Return (X, Y) of the center of cell containing provided text 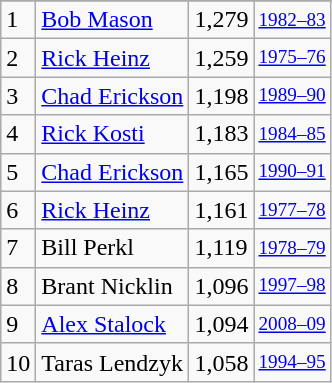
2008–09 (292, 324)
1,165 (222, 172)
1,183 (222, 134)
1977–78 (292, 210)
1,161 (222, 210)
1978–79 (292, 248)
3 (18, 96)
1,119 (222, 248)
1,094 (222, 324)
6 (18, 210)
1990–91 (292, 172)
Rick Kosti (112, 134)
1975–76 (292, 58)
1,058 (222, 362)
1 (18, 20)
1,279 (222, 20)
Alex Stalock (112, 324)
1,198 (222, 96)
1994–95 (292, 362)
8 (18, 286)
1,259 (222, 58)
1989–90 (292, 96)
4 (18, 134)
2 (18, 58)
Bill Perkl (112, 248)
1982–83 (292, 20)
Bob Mason (112, 20)
Brant Nicklin (112, 286)
7 (18, 248)
Taras Lendzyk (112, 362)
9 (18, 324)
5 (18, 172)
1984–85 (292, 134)
10 (18, 362)
1,096 (222, 286)
1997–98 (292, 286)
